Scan for the cell matching the given text and deliver its [X, Y] coordinate at center. 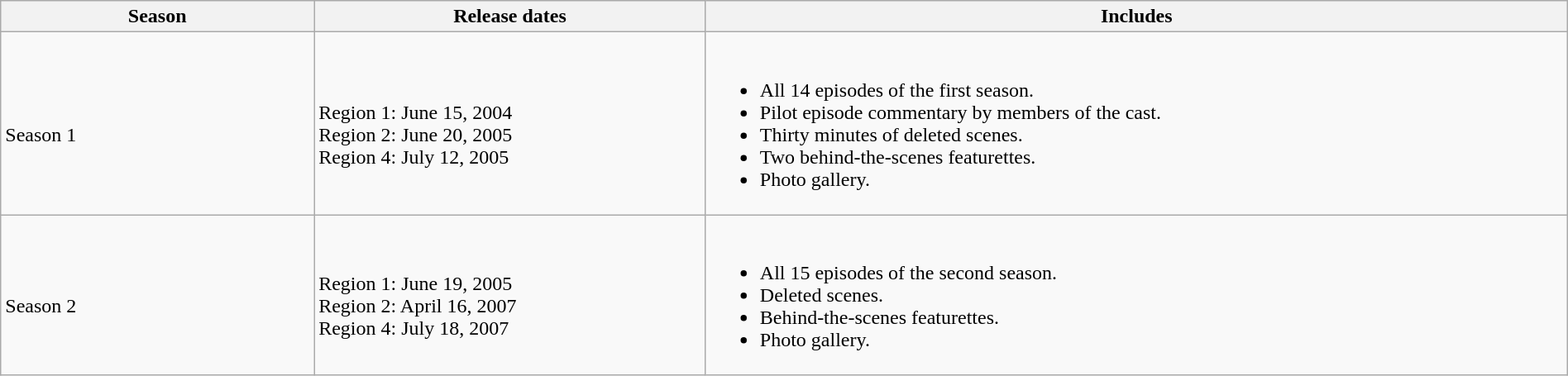
Season [157, 17]
Region 1: June 19, 2005 Region 2: April 16, 2007 Region 4: July 18, 2007 [510, 295]
All 15 episodes of the second season.Deleted scenes.Behind-the-scenes featurettes.Photo gallery. [1136, 295]
Release dates [510, 17]
Season 1 [157, 124]
Region 1: June 15, 2004 Region 2: June 20, 2005 Region 4: July 12, 2005 [510, 124]
Season 2 [157, 295]
Includes [1136, 17]
